Find where the given text appears and provide that cell's center as [X, Y] coordinate. 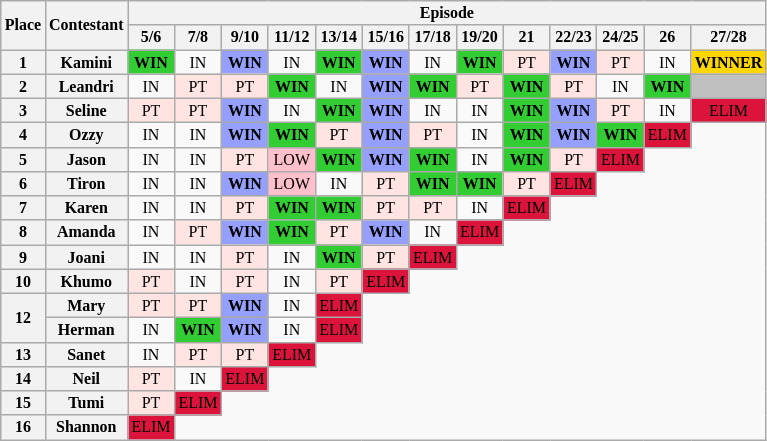
Ozzy [86, 134]
14 [23, 378]
Seline [86, 110]
26 [668, 37]
Karen [86, 207]
7/8 [198, 37]
Leandri [86, 86]
Joani [86, 256]
16 [23, 427]
13/14 [338, 37]
Amanda [86, 232]
Jason [86, 159]
2 [23, 86]
24/25 [620, 37]
Herman [86, 329]
Sanet [86, 354]
9/10 [244, 37]
19/20 [480, 37]
9 [23, 256]
17/18 [432, 37]
Contestant [86, 24]
15/16 [386, 37]
Neil [86, 378]
22/23 [574, 37]
7 [23, 207]
WINNER [728, 61]
5/6 [152, 37]
Kamini [86, 61]
Episode [448, 12]
11/12 [292, 37]
Tiron [86, 183]
12 [23, 318]
Place [23, 24]
Mary [86, 305]
13 [23, 354]
15 [23, 402]
1 [23, 61]
Khumo [86, 281]
Shannon [86, 427]
21 [526, 37]
10 [23, 281]
Tumi [86, 402]
6 [23, 183]
8 [23, 232]
27/28 [728, 37]
5 [23, 159]
3 [23, 110]
4 [23, 134]
